Return (x, y) of the center of cell containing provided text 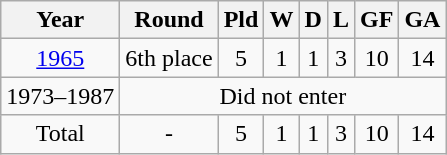
1973–1987 (60, 96)
6th place (169, 58)
Round (169, 20)
D (313, 20)
GA (422, 20)
GF (376, 20)
1965 (60, 58)
Did not enter (283, 96)
W (282, 20)
- (169, 134)
Pld (241, 20)
L (340, 20)
Year (60, 20)
Total (60, 134)
